Scan for the cell matching the given text and deliver its [X, Y] coordinate at center. 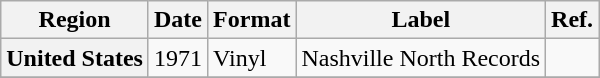
Ref. [572, 20]
Region [75, 20]
1971 [178, 58]
Label [421, 20]
Vinyl [252, 58]
Format [252, 20]
Date [178, 20]
Nashville North Records [421, 58]
United States [75, 58]
